Determine the (x, y) coordinate at the center of the cell enclosing the given text.  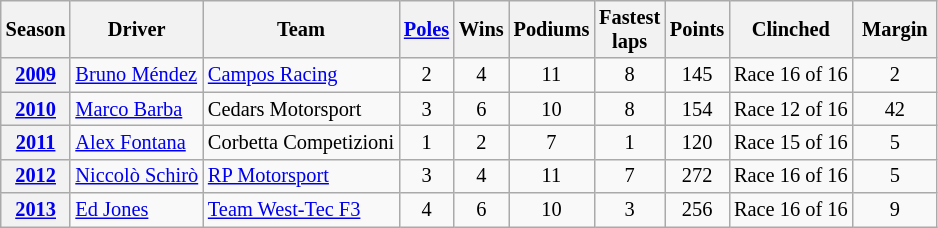
Driver (136, 29)
Campos Racing (301, 75)
145 (697, 75)
120 (697, 142)
Bruno Méndez (136, 75)
Race 15 of 16 (790, 142)
Podiums (552, 29)
Cedars Motorsport (301, 109)
Season (36, 29)
Team West-Tec F3 (301, 210)
Points (697, 29)
Team (301, 29)
2010 (36, 109)
Alex Fontana (136, 142)
Clinched (790, 29)
Corbetta Competizioni (301, 142)
256 (697, 210)
Race 12 of 16 (790, 109)
Poles (426, 29)
Ed Jones (136, 210)
Marco Barba (136, 109)
2009 (36, 75)
Wins (482, 29)
Niccolò Schirò (136, 176)
2011 (36, 142)
272 (697, 176)
2012 (36, 176)
RP Motorsport (301, 176)
2013 (36, 210)
Fastest laps (630, 29)
9 (896, 210)
42 (896, 109)
Margin (896, 29)
154 (697, 109)
